For the text-containing cell, return its midpoint in (x, y) coordinate format. 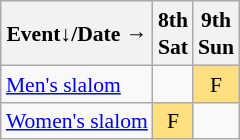
Men's slalom (77, 84)
Women's slalom (77, 120)
Event↓/Date → (77, 33)
8thSat (173, 33)
9thSun (216, 33)
